Find where the given text appears and provide that cell's center as (x, y) coordinate. 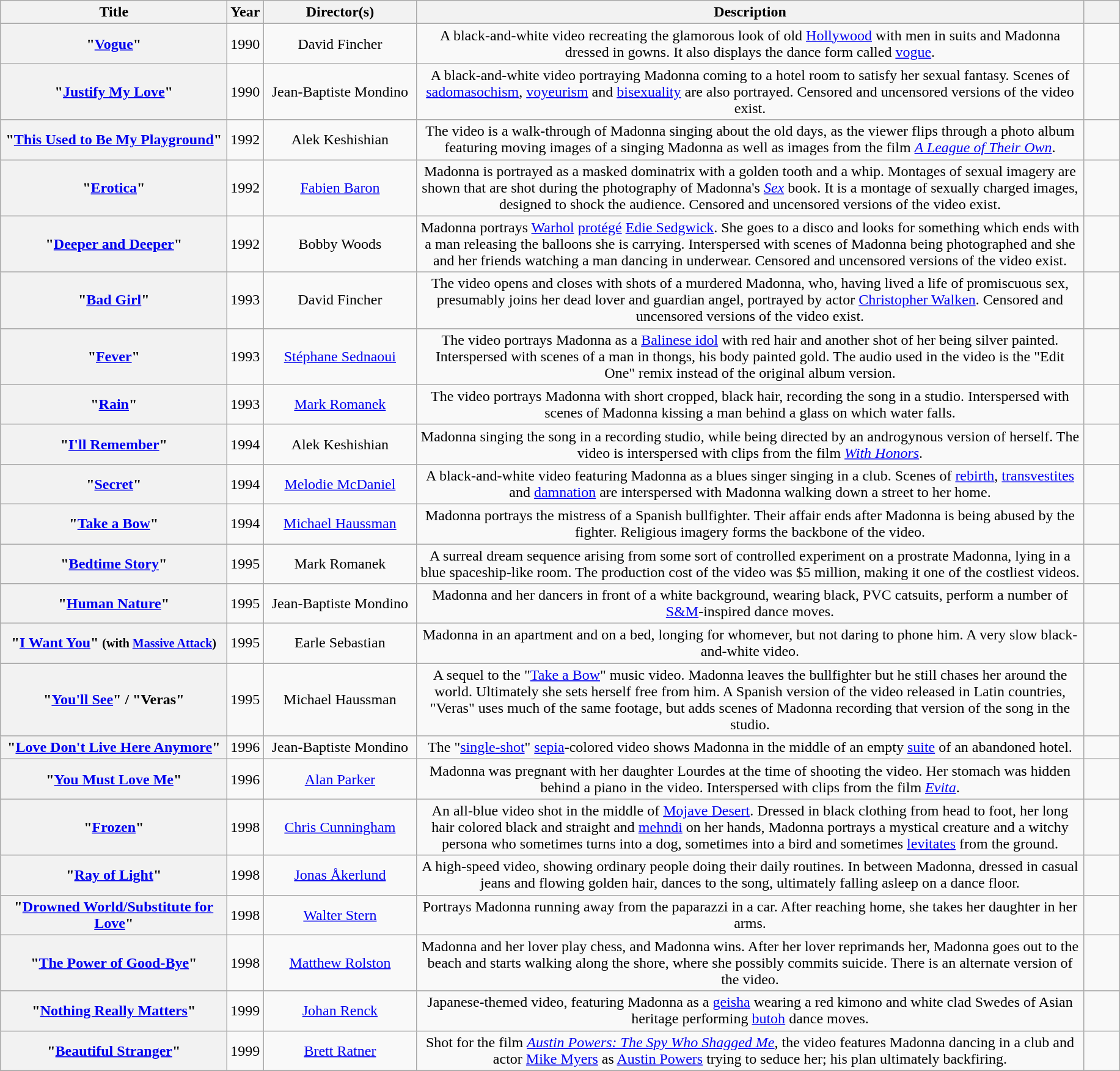
Johan Renck (340, 1011)
"Ray of Light" (114, 875)
Walter Stern (340, 915)
"You Must Love Me" (114, 779)
"I Want You" (with Massive Attack) (114, 643)
"You'll See" / "Veras" (114, 699)
Fabien Baron (340, 188)
Year (246, 12)
Portrays Madonna running away from the paparazzi in a car. After reaching home, she takes her daughter in her arms. (750, 915)
"Fever" (114, 356)
"This Used to Be My Playground" (114, 139)
"Justify My Love" (114, 92)
"Beautiful Stranger" (114, 1050)
"Nothing Really Matters" (114, 1011)
"Bedtime Story" (114, 564)
"Take a Bow" (114, 523)
"Vogue" (114, 44)
Matthew Rolston (340, 963)
Madonna and her dancers in front of a white background, wearing black, PVC catsuits, perform a number of S&M-inspired dance moves. (750, 604)
"Human Nature" (114, 604)
"Deeper and Deeper" (114, 244)
Madonna in an apartment and on a bed, longing for whomever, but not daring to phone him. A very slow black-and-white video. (750, 643)
"The Power of Good-Bye" (114, 963)
"Drowned World/Substitute for Love" (114, 915)
Jonas Åkerlund (340, 875)
"Love Don't Live Here Anymore" (114, 748)
"Frozen" (114, 827)
Description (750, 12)
Stéphane Sednaoui (340, 356)
The "single-shot" sepia-colored video shows Madonna in the middle of an empty suite of an abandoned hotel. (750, 748)
Melodie McDaniel (340, 484)
"Erotica" (114, 188)
Chris Cunningham (340, 827)
"Rain" (114, 405)
"I'll Remember" (114, 444)
Director(s) (340, 12)
Bobby Woods (340, 244)
Alan Parker (340, 779)
"Secret" (114, 484)
Earle Sebastian (340, 643)
Title (114, 12)
"Bad Girl" (114, 300)
Brett Ratner (340, 1050)
Japanese-themed video, featuring Madonna as a geisha wearing a red kimono and white clad Swedes of Asian heritage performing butoh dance moves. (750, 1011)
